Return the [X, Y] coordinate for the center point of the cell that contains the specified text.  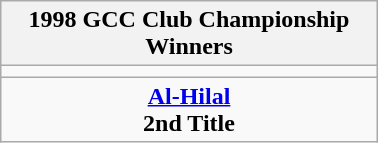
Al-Hilal2nd Title [189, 110]
1998 GCC Club Championship Winners [189, 34]
